Provide the [x, y] coordinate of the cell's center where the given text is located.  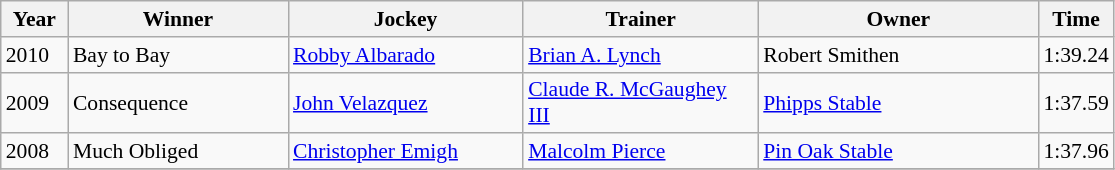
2010 [34, 55]
2009 [34, 102]
Year [34, 19]
Owner [898, 19]
Phipps Stable [898, 102]
Bay to Bay [178, 55]
1:37.96 [1076, 152]
Much Obliged [178, 152]
2008 [34, 152]
Trainer [640, 19]
John Velazquez [406, 102]
Pin Oak Stable [898, 152]
Winner [178, 19]
Robby Albarado [406, 55]
Claude R. McGaughey III [640, 102]
1:37.59 [1076, 102]
1:39.24 [1076, 55]
Consequence [178, 102]
Time [1076, 19]
Christopher Emigh [406, 152]
Brian A. Lynch [640, 55]
Robert Smithen [898, 55]
Malcolm Pierce [640, 152]
Jockey [406, 19]
